Capture the cell that displays the provided text and extract its [X, Y] central coordinate. 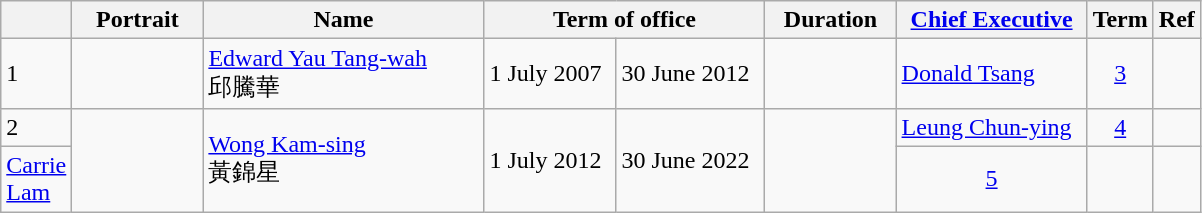
30 June 2022 [690, 160]
Leung Chun-ying [992, 127]
2 [36, 127]
Ref [1176, 20]
Chief Executive [992, 20]
30 June 2012 [690, 74]
Name [344, 20]
Wong Kam-sing黃錦星 [344, 160]
Carrie Lam [36, 178]
Term of office [624, 20]
Donald Tsang [992, 74]
Portrait [138, 20]
Edward Yau Tang-wah邱騰華 [344, 74]
3 [1120, 74]
Term [1120, 20]
1 July 2012 [550, 160]
4 [1120, 127]
1 [36, 74]
5 [992, 178]
1 July 2007 [550, 74]
Duration [830, 20]
